For the text-containing cell, return its midpoint in (X, Y) coordinate format. 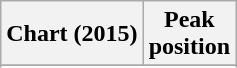
Chart (2015) (72, 34)
Peakposition (189, 34)
